Extract the (X, Y) coordinate from the center of the cell holding the provided text.  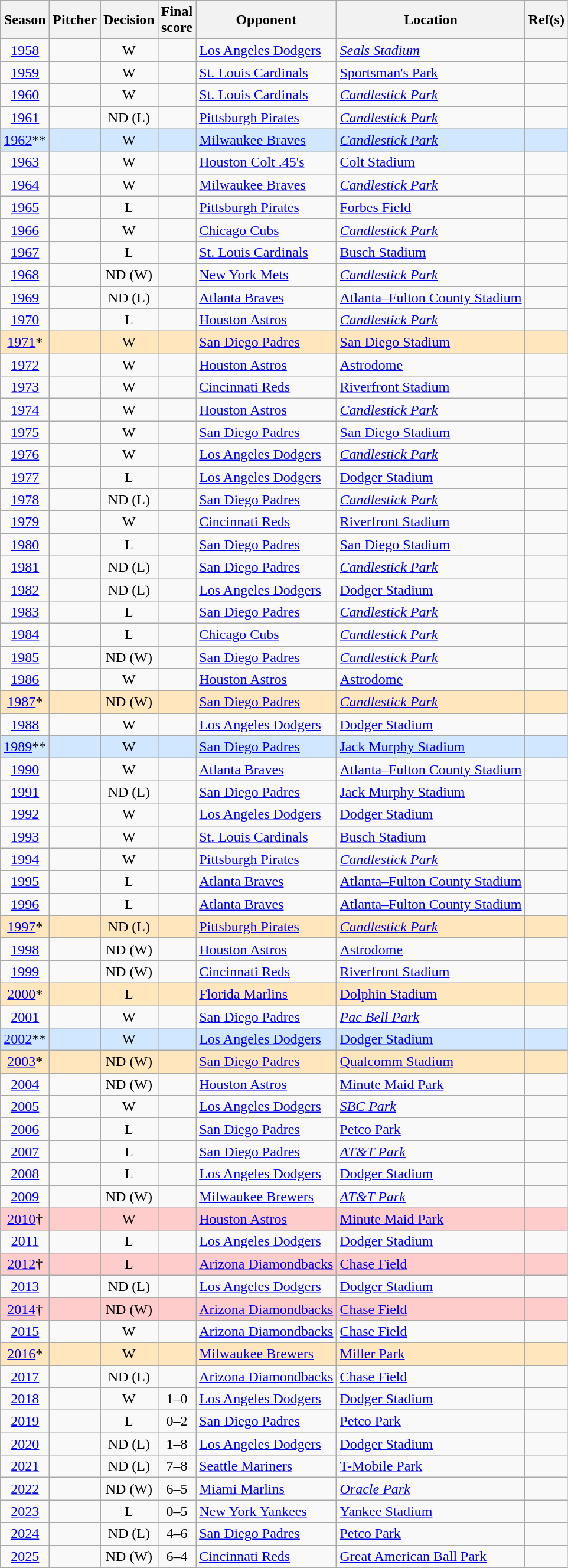
1993 (25, 837)
1974 (25, 410)
Colt Stadium (431, 162)
1982 (25, 589)
1973 (25, 387)
Miami Marlins (266, 1489)
4–6 (177, 1534)
2023 (25, 1511)
1999 (25, 972)
2013 (25, 1286)
1992 (25, 814)
2009 (25, 1197)
Forbes Field (431, 207)
Qualcomm Stadium (431, 1062)
2025 (25, 1556)
2021 (25, 1466)
1961 (25, 118)
1970 (25, 320)
0–5 (177, 1511)
1968 (25, 275)
0–2 (177, 1422)
1997* (25, 927)
1994 (25, 859)
Ref(s) (546, 20)
Great American Ball Park (431, 1556)
1984 (25, 634)
1978 (25, 500)
2010† (25, 1219)
1991 (25, 792)
1966 (25, 230)
Sportsman's Park (431, 73)
1987* (25, 702)
1996 (25, 904)
1977 (25, 477)
1964 (25, 185)
Oracle Park (431, 1489)
2000* (25, 994)
7–8 (177, 1466)
1986 (25, 680)
Pitcher (75, 20)
T-Mobile Park (431, 1466)
2008 (25, 1174)
2015 (25, 1331)
2022 (25, 1489)
1962** (25, 140)
1988 (25, 725)
Seattle Mariners (266, 1466)
6–4 (177, 1556)
1–0 (177, 1399)
1965 (25, 207)
2005 (25, 1107)
2003* (25, 1062)
2024 (25, 1534)
1969 (25, 297)
2012† (25, 1264)
1967 (25, 252)
1983 (25, 612)
1976 (25, 455)
Seals Stadium (431, 50)
2016* (25, 1354)
2011 (25, 1241)
Opponent (266, 20)
1–8 (177, 1444)
1963 (25, 162)
Houston Colt .45's (266, 162)
2006 (25, 1129)
Yankee Stadium (431, 1511)
1981 (25, 567)
2001 (25, 1016)
Decision (129, 20)
1958 (25, 50)
2017 (25, 1377)
1980 (25, 545)
1972 (25, 365)
Season (25, 20)
2004 (25, 1084)
1998 (25, 949)
New York Mets (266, 275)
1975 (25, 432)
1979 (25, 522)
2018 (25, 1399)
2007 (25, 1152)
2019 (25, 1422)
Miller Park (431, 1354)
Dolphin Stadium (431, 994)
1989** (25, 747)
Florida Marlins (266, 994)
Pac Bell Park (431, 1016)
2014† (25, 1309)
2002** (25, 1039)
Location (431, 20)
Finalscore (177, 20)
1995 (25, 882)
New York Yankees (266, 1511)
1959 (25, 73)
SBC Park (431, 1107)
1971* (25, 343)
6–5 (177, 1489)
1960 (25, 95)
1985 (25, 657)
2020 (25, 1444)
1990 (25, 770)
